For the text-containing cell, return its midpoint in [X, Y] coordinate format. 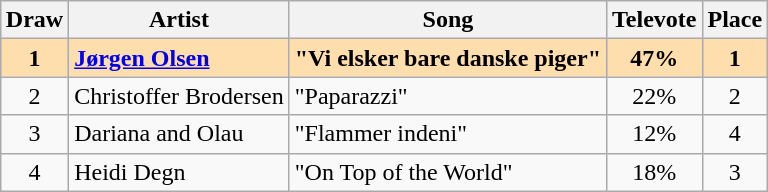
Draw [34, 20]
"Flammer indeni" [448, 134]
47% [654, 58]
12% [654, 134]
"On Top of the World" [448, 172]
"Paparazzi" [448, 96]
Christoffer Brodersen [180, 96]
22% [654, 96]
"Vi elsker bare danske piger" [448, 58]
Place [735, 20]
Dariana and Olau [180, 134]
Jørgen Olsen [180, 58]
18% [654, 172]
Heidi Degn [180, 172]
Song [448, 20]
Artist [180, 20]
Televote [654, 20]
